Return the [x, y] coordinate for the center point of the cell that contains the specified text.  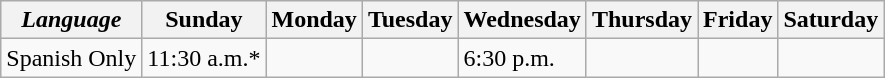
Saturday [831, 20]
Language [72, 20]
11:30 a.m.* [204, 58]
Tuesday [410, 20]
Friday [738, 20]
Sunday [204, 20]
Spanish Only [72, 58]
Monday [314, 20]
Wednesday [522, 20]
Thursday [642, 20]
6:30 p.m. [522, 58]
